From the cell containing the given text, extract its center point as (x, y) coordinate. 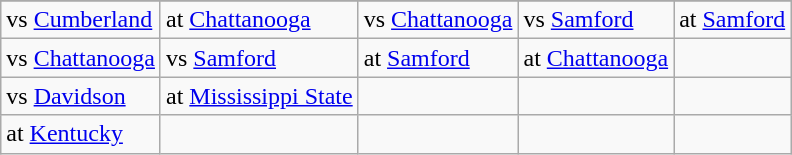
vs Davidson (81, 96)
at Kentucky (81, 134)
at Mississippi State (259, 96)
vs Cumberland (81, 20)
